Extract the (X, Y) coordinate from the center of the cell holding the provided text.  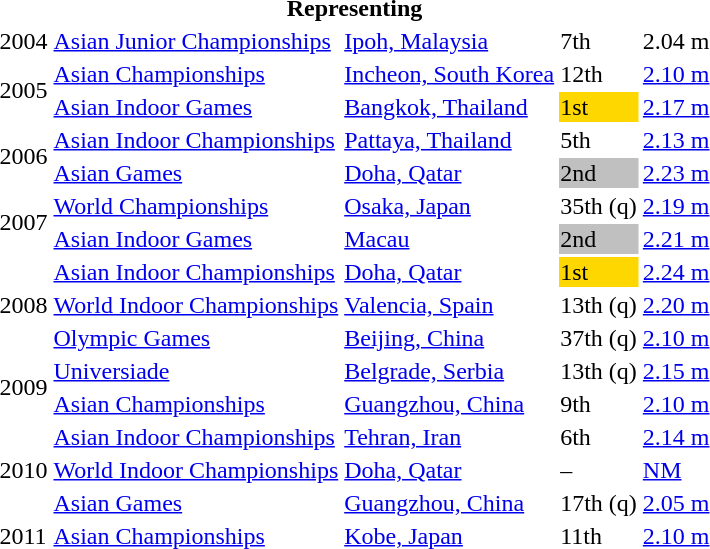
17th (q) (599, 503)
Pattaya, Thailand (450, 140)
Asian Junior Championships (196, 41)
5th (599, 140)
6th (599, 437)
World Championships (196, 206)
12th (599, 74)
Ipoh, Malaysia (450, 41)
Osaka, Japan (450, 206)
Universiade (196, 371)
37th (q) (599, 338)
Macau (450, 239)
7th (599, 41)
35th (q) (599, 206)
Incheon, South Korea (450, 74)
9th (599, 404)
Olympic Games (196, 338)
Beijing, China (450, 338)
Valencia, Spain (450, 305)
– (599, 470)
Tehran, Iran (450, 437)
Belgrade, Serbia (450, 371)
Bangkok, Thailand (450, 107)
